For the text-containing cell, return its midpoint in [x, y] coordinate format. 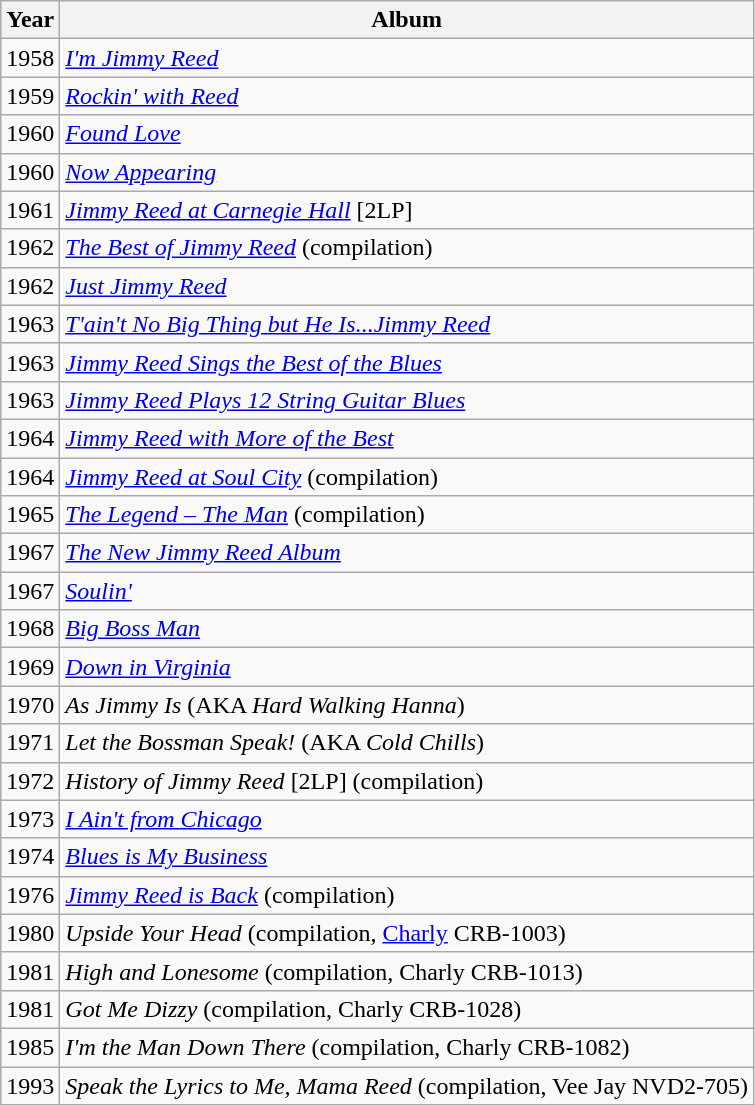
1985 [30, 1047]
Jimmy Reed with More of the Best [407, 438]
Album [407, 20]
1973 [30, 819]
The Best of Jimmy Reed (compilation) [407, 248]
Down in Virginia [407, 667]
Just Jimmy Reed [407, 286]
1959 [30, 96]
I'm the Man Down There (compilation, Charly CRB-1082) [407, 1047]
1968 [30, 629]
T'ain't No Big Thing but He Is...Jimmy Reed [407, 324]
1993 [30, 1085]
1969 [30, 667]
I Ain't from Chicago [407, 819]
The Legend – The Man (compilation) [407, 515]
Now Appearing [407, 172]
1965 [30, 515]
Jimmy Reed at Carnegie Hall [2LP] [407, 210]
Found Love [407, 134]
The New Jimmy Reed Album [407, 553]
Upside Your Head (compilation, Charly CRB-1003) [407, 933]
Big Boss Man [407, 629]
I'm Jimmy Reed [407, 58]
Speak the Lyrics to Me, Mama Reed (compilation, Vee Jay NVD2-705) [407, 1085]
Soulin' [407, 591]
Jimmy Reed at Soul City (compilation) [407, 477]
1971 [30, 743]
High and Lonesome (compilation, Charly CRB-1013) [407, 971]
Jimmy Reed Plays 12 String Guitar Blues [407, 400]
As Jimmy Is (AKA Hard Walking Hanna) [407, 705]
1980 [30, 933]
Jimmy Reed Sings the Best of the Blues [407, 362]
1976 [30, 895]
1972 [30, 781]
History of Jimmy Reed [2LP] (compilation) [407, 781]
1974 [30, 857]
1958 [30, 58]
1970 [30, 705]
Year [30, 20]
Got Me Dizzy (compilation, Charly CRB-1028) [407, 1009]
Jimmy Reed is Back (compilation) [407, 895]
Blues is My Business [407, 857]
Rockin' with Reed [407, 96]
Let the Bossman Speak! (AKA Cold Chills) [407, 743]
1961 [30, 210]
